Scan for the cell matching the given text and deliver its [x, y] coordinate at center. 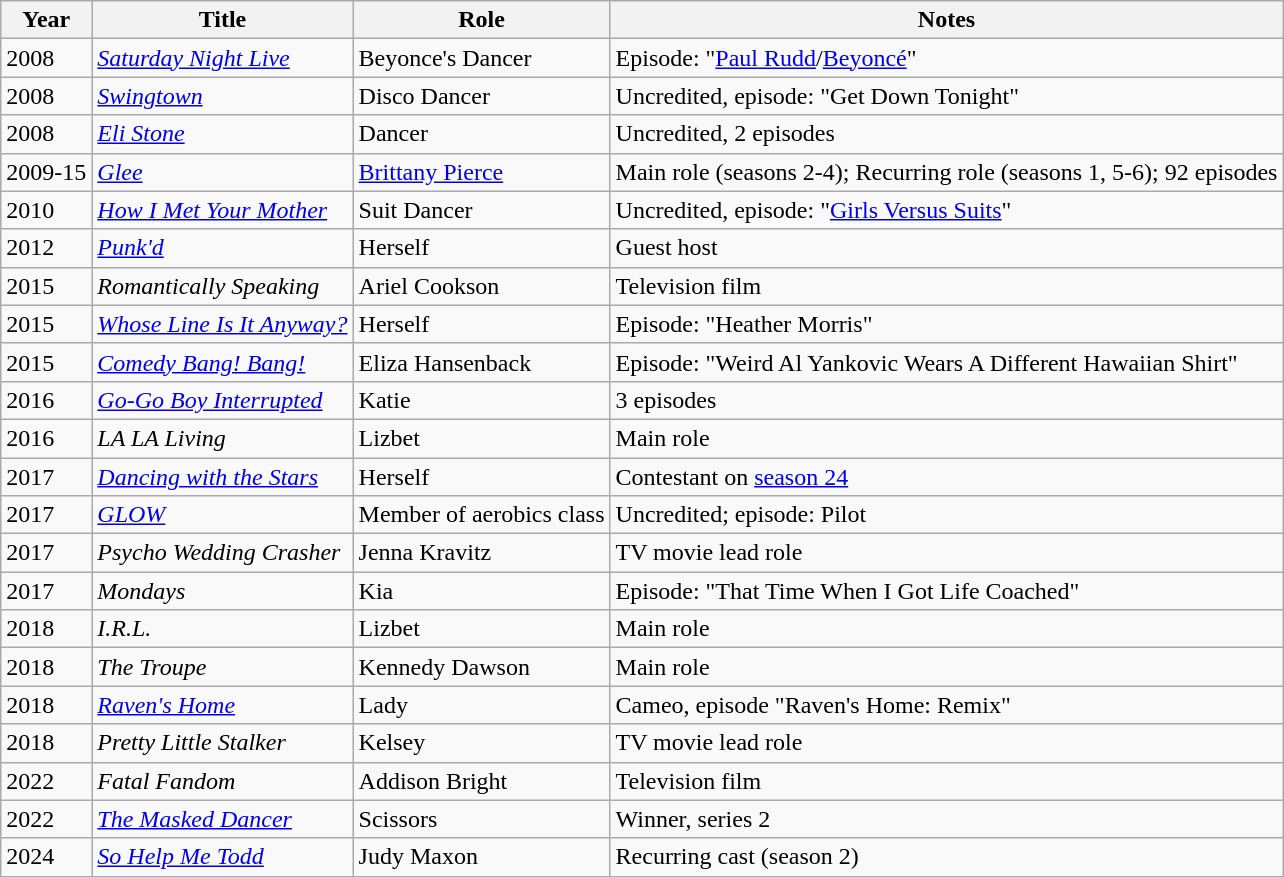
Episode: "That Time When I Got Life Coached" [946, 591]
Pretty Little Stalker [222, 743]
Dancer [482, 134]
2010 [46, 210]
Kelsey [482, 743]
Title [222, 20]
Scissors [482, 819]
Winner, series 2 [946, 819]
Beyonce's Dancer [482, 58]
Go-Go Boy Interrupted [222, 400]
LA LA Living [222, 438]
Kia [482, 591]
Uncredited, episode: "Get Down Tonight" [946, 96]
Uncredited, 2 episodes [946, 134]
Recurring cast (season 2) [946, 857]
2009-15 [46, 172]
Dancing with the Stars [222, 477]
Lady [482, 705]
Contestant on season 24 [946, 477]
Notes [946, 20]
Raven's Home [222, 705]
The Troupe [222, 667]
Addison Bright [482, 781]
How I Met Your Mother [222, 210]
Brittany Pierce [482, 172]
Guest host [946, 248]
Role [482, 20]
Eliza Hansenback [482, 362]
Whose Line Is It Anyway? [222, 324]
Cameo, episode "Raven's Home: Remix" [946, 705]
I.R.L. [222, 629]
Saturday Night Live [222, 58]
Main role (seasons 2-4); Recurring role (seasons 1, 5-6); 92 episodes [946, 172]
Year [46, 20]
Comedy Bang! Bang! [222, 362]
Member of aerobics class [482, 515]
Fatal Fandom [222, 781]
2012 [46, 248]
Katie [482, 400]
Punk'd [222, 248]
Romantically Speaking [222, 286]
Uncredited; episode: Pilot [946, 515]
The Masked Dancer [222, 819]
Jenna Kravitz [482, 553]
Uncredited, episode: "Girls Versus Suits" [946, 210]
Suit Dancer [482, 210]
Mondays [222, 591]
Episode: "Heather Morris" [946, 324]
Glee [222, 172]
So Help Me Todd [222, 857]
Kennedy Dawson [482, 667]
Judy Maxon [482, 857]
Episode: "Paul Rudd/Beyoncé" [946, 58]
GLOW [222, 515]
Episode: "Weird Al Yankovic Wears A Different Hawaiian Shirt" [946, 362]
Disco Dancer [482, 96]
Swingtown [222, 96]
Ariel Cookson [482, 286]
3 episodes [946, 400]
Eli Stone [222, 134]
2024 [46, 857]
Psycho Wedding Crasher [222, 553]
